Scan for the cell matching the given text and deliver its (X, Y) coordinate at center. 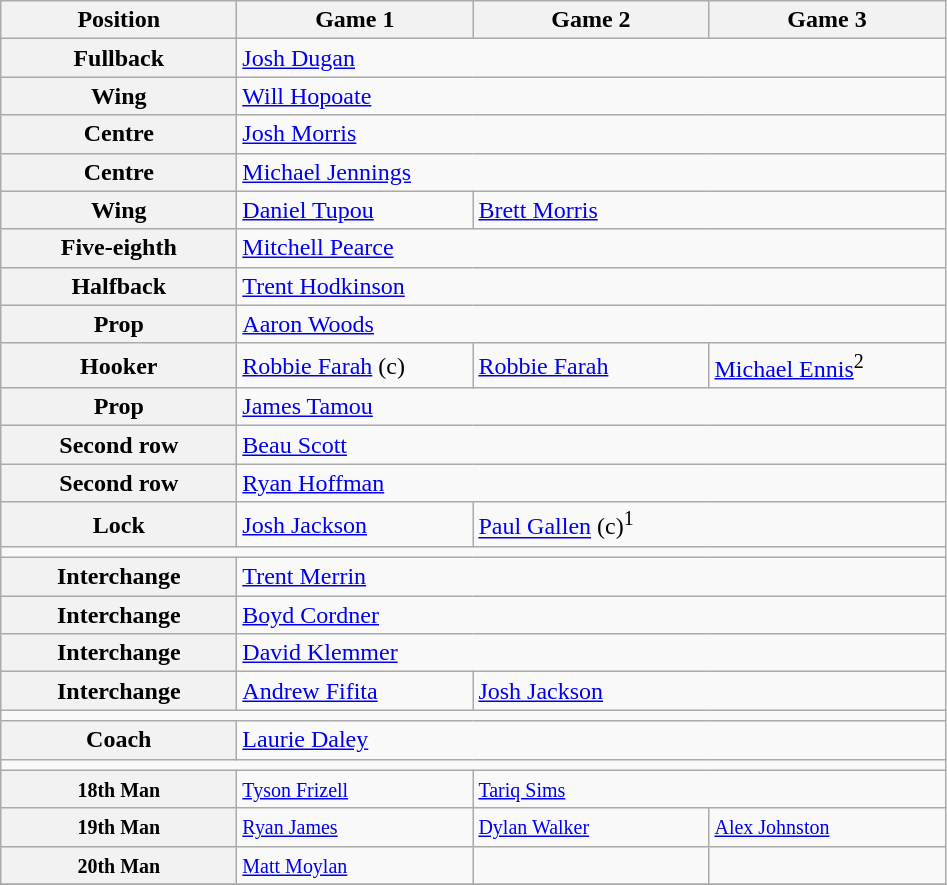
Josh Morris (591, 134)
Paul Gallen (c)1 (709, 524)
Game 3 (827, 20)
Hooker (119, 366)
Michael Jennings (591, 172)
Andrew Fifita (355, 691)
Brett Morris (709, 210)
Trent Merrin (591, 577)
Fullback (119, 58)
Trent Hodkinson (591, 286)
Five-eighth (119, 248)
Daniel Tupou (355, 210)
James Tamou (591, 407)
Will Hopoate (591, 96)
20th Man (119, 865)
Tyson Frizell (355, 789)
Boyd Cordner (591, 615)
18th Man (119, 789)
Robbie Farah (c) (355, 366)
Tariq Sims (709, 789)
Coach (119, 740)
Ryan James (355, 827)
Robbie Farah (591, 366)
Beau Scott (591, 445)
Matt Moylan (355, 865)
David Klemmer (591, 653)
Lock (119, 524)
19th Man (119, 827)
Position (119, 20)
Halfback (119, 286)
Aaron Woods (591, 324)
Michael Ennis2 (827, 366)
Mitchell Pearce (591, 248)
Game 1 (355, 20)
Ryan Hoffman (591, 483)
Alex Johnston (827, 827)
Dylan Walker (591, 827)
Game 2 (591, 20)
Josh Dugan (591, 58)
Laurie Daley (591, 740)
